Capture the cell that displays the provided text and extract its (x, y) central coordinate. 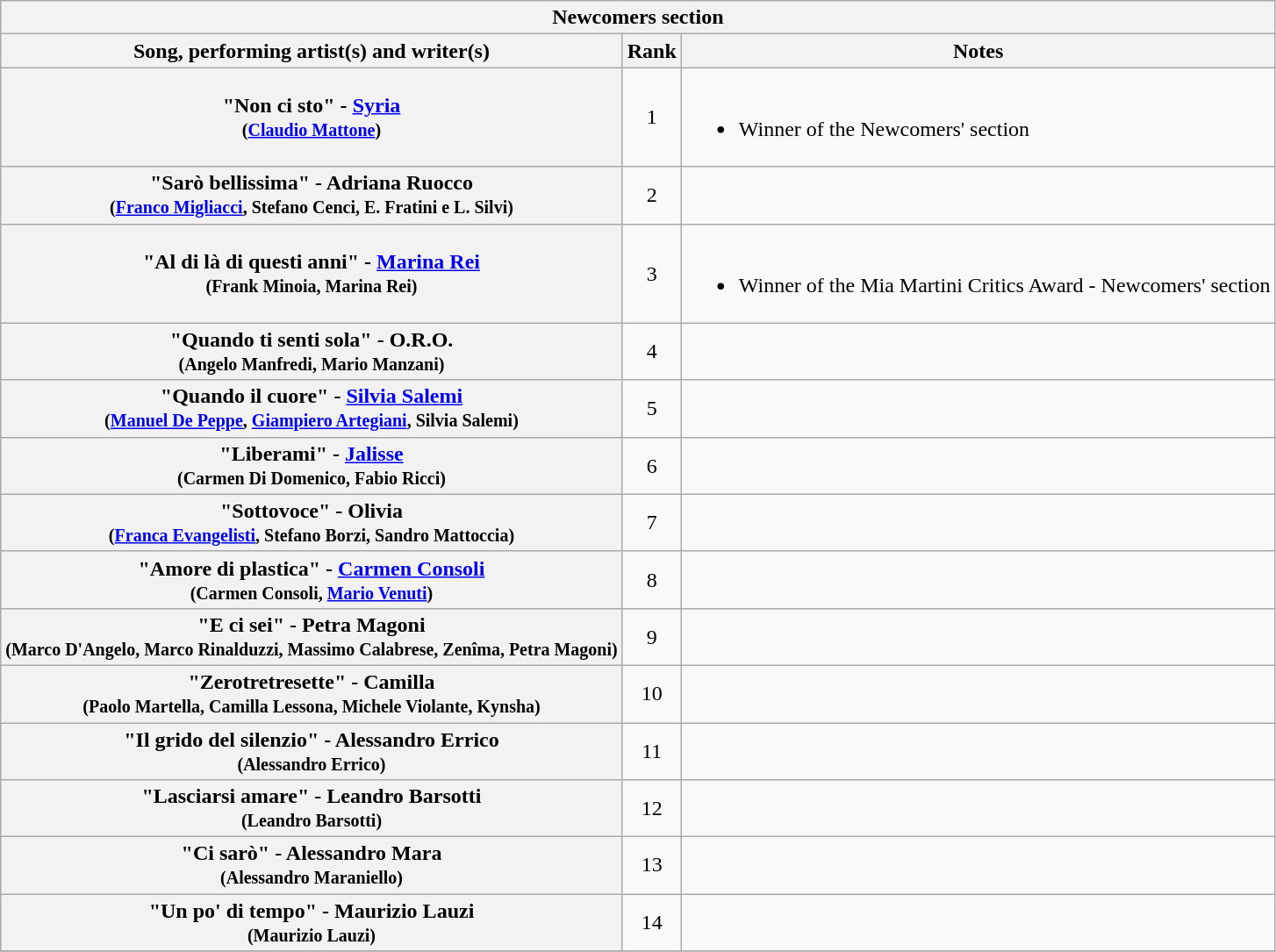
"Un po' di tempo" - Maurizio Lauzi (Maurizio Lauzi) (312, 923)
Song, performing artist(s) and writer(s) (312, 51)
4 (651, 351)
Winner of the Mia Martini Critics Award - Newcomers' section (978, 274)
"Lasciarsi amare" - Leandro Barsotti (Leandro Barsotti) (312, 809)
Newcomers section (638, 18)
"Quando il cuore" - Silvia Salemi (Manuel De Peppe, Giampiero Artegiani, Silvia Salemi) (312, 409)
"Sottovoce" - Olivia (Franca Evangelisti, Stefano Borzi, Sandro Mattoccia) (312, 523)
2 (651, 195)
"Il grido del silenzio" - Alessandro Errico (Alessandro Errico) (312, 751)
6 (651, 465)
Winner of the Newcomers' section (978, 118)
11 (651, 751)
"Quando ti senti sola" - O.R.O. (Angelo Manfredi, Mario Manzani) (312, 351)
"Amore di plastica" - Carmen Consoli (Carmen Consoli, Mario Venuti) (312, 579)
14 (651, 923)
"E ci sei" - Petra Magoni (Marco D'Angelo, Marco Rinalduzzi, Massimo Calabrese, Zenîma, Petra Magoni) (312, 637)
"Non ci sto" - Syria (Claudio Mattone) (312, 118)
"Liberami" - Jalisse (Carmen Di Domenico, Fabio Ricci) (312, 465)
8 (651, 579)
"Ci sarò" - Alessandro Mara (Alessandro Maraniello) (312, 865)
1 (651, 118)
Notes (978, 51)
Rank (651, 51)
10 (651, 693)
7 (651, 523)
12 (651, 809)
13 (651, 865)
3 (651, 274)
5 (651, 409)
"Zerotretresette" - Camilla (Paolo Martella, Camilla Lessona, Michele Violante, Kynsha) (312, 693)
"Sarò bellissima" - Adriana Ruocco (Franco Migliacci, Stefano Cenci, E. Fratini e L. Silvi) (312, 195)
9 (651, 637)
"Al di là di questi anni" - Marina Rei (Frank Minoia, Marina Rei) (312, 274)
